Pinpoint the cell where the given text exists, returning its [X, Y] midpoint coordinate. 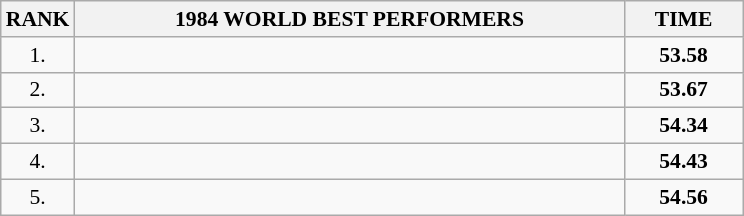
3. [38, 126]
54.34 [684, 126]
5. [38, 197]
54.56 [684, 197]
54.43 [684, 162]
2. [38, 90]
1. [38, 55]
53.58 [684, 55]
4. [38, 162]
1984 WORLD BEST PERFORMERS [349, 19]
53.67 [684, 90]
RANK [38, 19]
TIME [684, 19]
